Return the (X, Y) coordinate for the center point of the cell that contains the specified text.  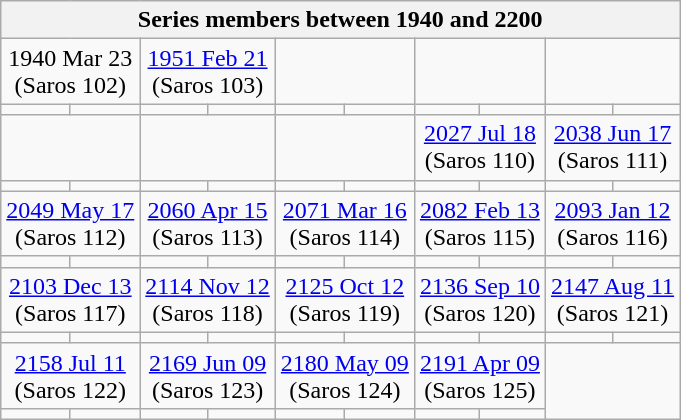
2191 Apr 09(Saros 125) (480, 376)
2103 Dec 13(Saros 117) (70, 300)
2125 Oct 12(Saros 119) (344, 300)
1951 Feb 21(Saros 103) (208, 72)
2169 Jun 09(Saros 123) (208, 376)
1940 Mar 23(Saros 102) (70, 72)
2038 Jun 17(Saros 111) (612, 148)
2147 Aug 11(Saros 121) (612, 300)
Series members between 1940 and 2200 (340, 20)
2082 Feb 13(Saros 115) (480, 224)
2136 Sep 10(Saros 120) (480, 300)
2180 May 09(Saros 124) (344, 376)
2093 Jan 12(Saros 116) (612, 224)
2114 Nov 12(Saros 118) (208, 300)
2071 Mar 16(Saros 114) (344, 224)
2027 Jul 18(Saros 110) (480, 148)
2158 Jul 11(Saros 122) (70, 376)
2060 Apr 15(Saros 113) (208, 224)
2049 May 17(Saros 112) (70, 224)
